Extract the [x, y] coordinate from the center of the cell holding the provided text.  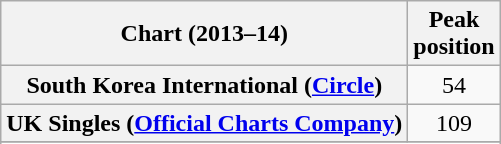
Chart (2013–14) [204, 34]
South Korea International (Circle) [204, 85]
54 [454, 85]
Peakposition [454, 34]
109 [454, 123]
UK Singles (Official Charts Company) [204, 123]
